Provide the (x, y) coordinate of the cell's center where the given text is located.  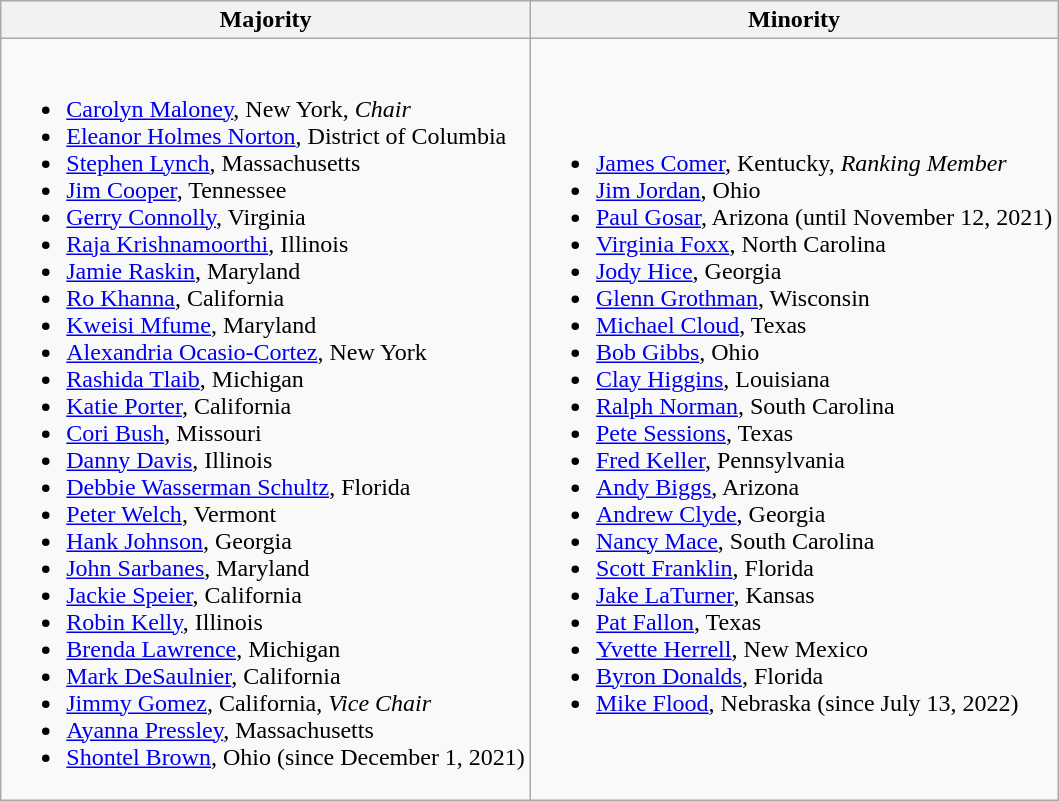
Majority (266, 20)
Minority (794, 20)
